Locate the cell with the specified text and output its [x, y] center coordinate. 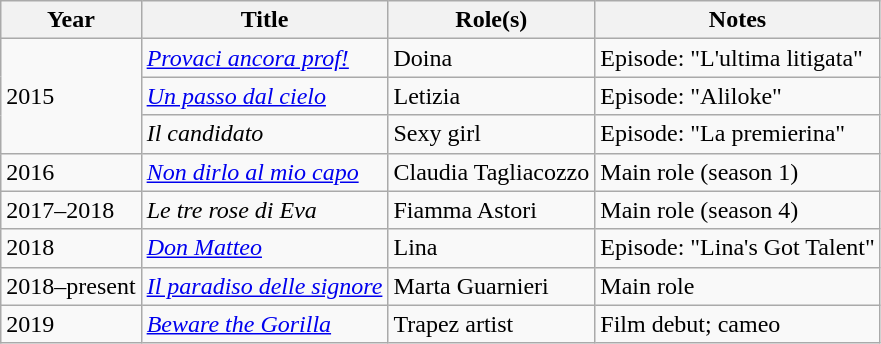
Episode: "Aliloke" [738, 96]
Lina [492, 248]
Un passo dal cielo [264, 96]
Claudia Tagliacozzo [492, 172]
2019 [71, 324]
Notes [738, 20]
Year [71, 20]
Il paradiso delle signore [264, 286]
2016 [71, 172]
Sexy girl [492, 134]
2017–2018 [71, 210]
Le tre rose di Eva [264, 210]
Film debut; cameo [738, 324]
Fiamma Astori [492, 210]
Episode: "L'ultima litigata" [738, 58]
Il candidato [264, 134]
Don Matteo [264, 248]
Marta Guarnieri [492, 286]
Title [264, 20]
Main role [738, 286]
Role(s) [492, 20]
Episode: "Lina's Got Talent" [738, 248]
2018 [71, 248]
Provaci ancora prof! [264, 58]
2018–present [71, 286]
Main role (season 4) [738, 210]
Main role (season 1) [738, 172]
Doina [492, 58]
Letizia [492, 96]
Trapez artist [492, 324]
Episode: "La premierina" [738, 134]
Non dirlo al mio capo [264, 172]
2015 [71, 96]
Beware the Gorilla [264, 324]
